Search for the cell housing the specified text and yield its [x, y] center coordinate. 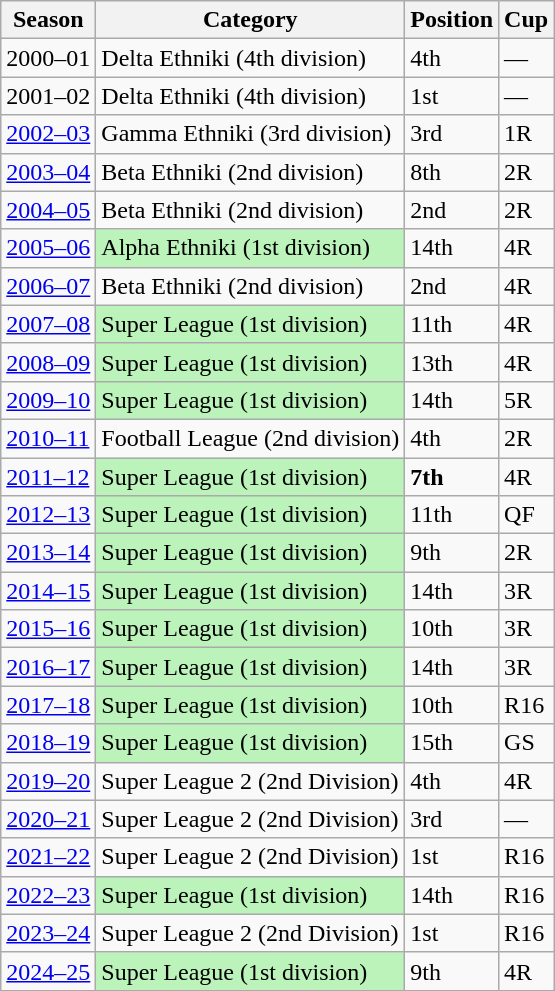
8th [452, 172]
GS [526, 743]
2002–03 [48, 134]
2011–12 [48, 477]
2010–11 [48, 438]
1R [526, 134]
QF [526, 515]
Football League (2nd division) [250, 438]
5R [526, 400]
2008–09 [48, 362]
Category [250, 20]
2014–15 [48, 591]
2004–05 [48, 210]
2022–23 [48, 895]
Alpha Ethniki (1st division) [250, 248]
2023–24 [48, 933]
2017–18 [48, 705]
2019–20 [48, 781]
2013–14 [48, 553]
Season [48, 20]
2000–01 [48, 58]
2020–21 [48, 819]
Gamma Ethniki (3rd division) [250, 134]
Cup [526, 20]
2018–19 [48, 743]
2024–25 [48, 971]
2016–17 [48, 667]
Position [452, 20]
2007–08 [48, 324]
2012–13 [48, 515]
15th [452, 743]
2021–22 [48, 857]
2003–04 [48, 172]
2009–10 [48, 400]
2015–16 [48, 629]
2005–06 [48, 248]
7th [452, 477]
2001–02 [48, 96]
13th [452, 362]
2006–07 [48, 286]
